Detect which cell encompasses the target text, then output its [X, Y] center coordinate. 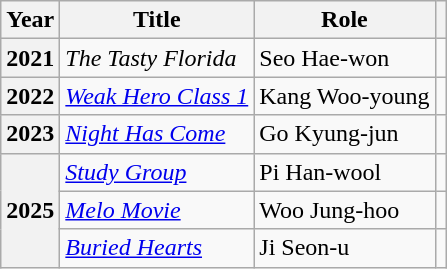
Weak Hero Class 1 [157, 96]
Title [157, 20]
Kang Woo-young [344, 96]
2022 [30, 96]
Role [344, 20]
Study Group [157, 172]
Ji Seon-u [344, 248]
Year [30, 20]
Seo Hae-won [344, 58]
Night Has Come [157, 134]
2025 [30, 210]
2021 [30, 58]
Woo Jung-hoo [344, 210]
Melo Movie [157, 210]
Buried Hearts [157, 248]
Pi Han-wool [344, 172]
2023 [30, 134]
Go Kyung-jun [344, 134]
The Tasty Florida [157, 58]
